Output the [x, y] coordinate of the center of the cell containing the given text.  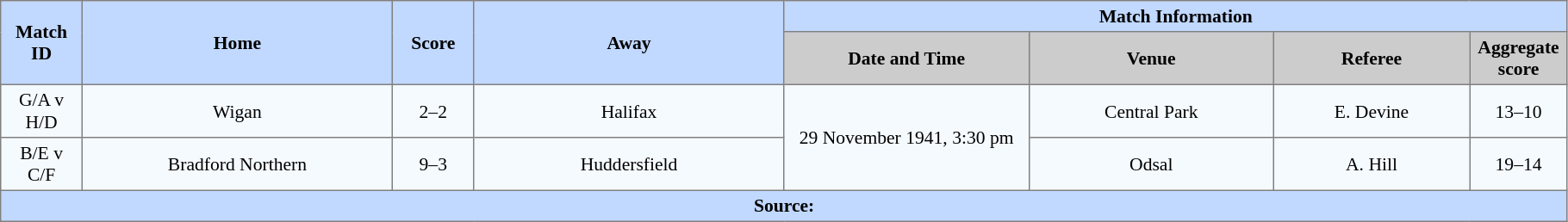
Venue [1151, 59]
9–3 [432, 164]
13–10 [1519, 111]
Odsal [1151, 164]
Source: [784, 206]
2–2 [432, 111]
Central Park [1151, 111]
Match ID [41, 43]
Score [432, 43]
G/A v H/D [41, 111]
Match Information [1175, 16]
A. Hill [1372, 164]
Away [629, 43]
Date and Time [906, 59]
Halifax [629, 111]
Referee [1372, 59]
Wigan [237, 111]
Home [237, 43]
19–14 [1519, 164]
B/E v C/F [41, 164]
Aggregate score [1519, 59]
Bradford Northern [237, 164]
29 November 1941, 3:30 pm [906, 138]
Huddersfield [629, 164]
E. Devine [1372, 111]
